Capture the cell that displays the provided text and extract its (X, Y) central coordinate. 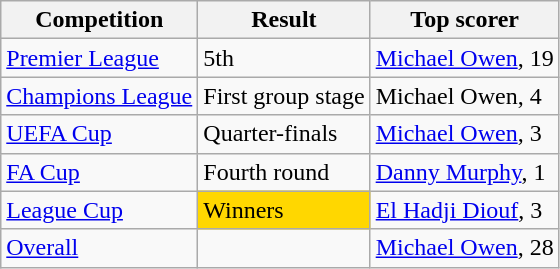
Fourth round (284, 172)
Michael Owen, 4 (464, 96)
El Hadji Diouf, 3 (464, 210)
Champions League (100, 96)
Quarter-finals (284, 134)
Michael Owen, 19 (464, 58)
First group stage (284, 96)
Overall (100, 248)
League Cup (100, 210)
5th (284, 58)
Michael Owen, 28 (464, 248)
UEFA Cup (100, 134)
Danny Murphy, 1 (464, 172)
Competition (100, 20)
Top scorer (464, 20)
FA Cup (100, 172)
Premier League (100, 58)
Winners (284, 210)
Result (284, 20)
Michael Owen, 3 (464, 134)
